Capture the cell that displays the provided text and extract its (X, Y) central coordinate. 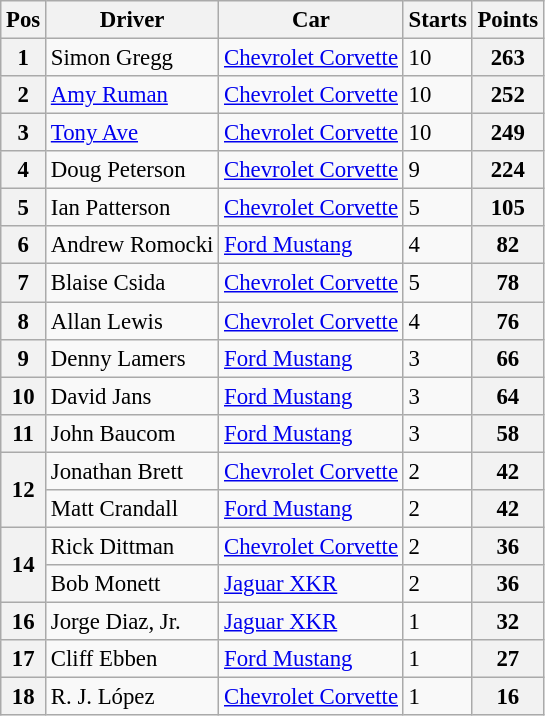
224 (508, 170)
David Jans (132, 396)
249 (508, 133)
Ian Patterson (132, 208)
Rick Dittman (132, 546)
82 (508, 245)
11 (24, 433)
Jorge Diaz, Jr. (132, 621)
Simon Gregg (132, 58)
Bob Monett (132, 584)
66 (508, 358)
78 (508, 283)
Blaise Csida (132, 283)
Denny Lamers (132, 358)
252 (508, 95)
76 (508, 321)
105 (508, 208)
John Baucom (132, 433)
27 (508, 659)
6 (24, 245)
263 (508, 58)
Doug Peterson (132, 170)
Points (508, 20)
18 (24, 697)
Matt Crandall (132, 509)
Driver (132, 20)
17 (24, 659)
Pos (24, 20)
R. J. López (132, 697)
Starts (438, 20)
14 (24, 564)
58 (508, 433)
Jonathan Brett (132, 471)
Andrew Romocki (132, 245)
Allan Lewis (132, 321)
Car (312, 20)
7 (24, 283)
8 (24, 321)
32 (508, 621)
Cliff Ebben (132, 659)
12 (24, 490)
64 (508, 396)
Tony Ave (132, 133)
Amy Ruman (132, 95)
